Scan for the cell matching the given text and deliver its (x, y) coordinate at center. 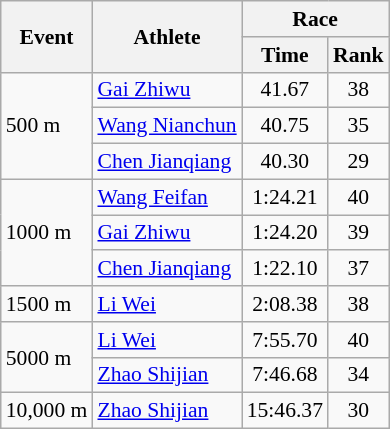
7:46.68 (285, 375)
34 (358, 375)
7:55.70 (285, 340)
40.30 (285, 162)
Wang Feifan (166, 197)
10,000 m (47, 411)
40.75 (285, 126)
41.67 (285, 90)
Race (316, 19)
Wang Nianchun (166, 126)
Event (47, 36)
5000 m (47, 358)
1000 m (47, 232)
Rank (358, 55)
35 (358, 126)
500 m (47, 126)
37 (358, 269)
Athlete (166, 36)
2:08.38 (285, 304)
1:24.21 (285, 197)
Time (285, 55)
29 (358, 162)
1500 m (47, 304)
1:24.20 (285, 233)
30 (358, 411)
39 (358, 233)
1:22.10 (285, 269)
15:46.37 (285, 411)
